Determine the (x, y) coordinate at the center of the cell enclosing the given text.  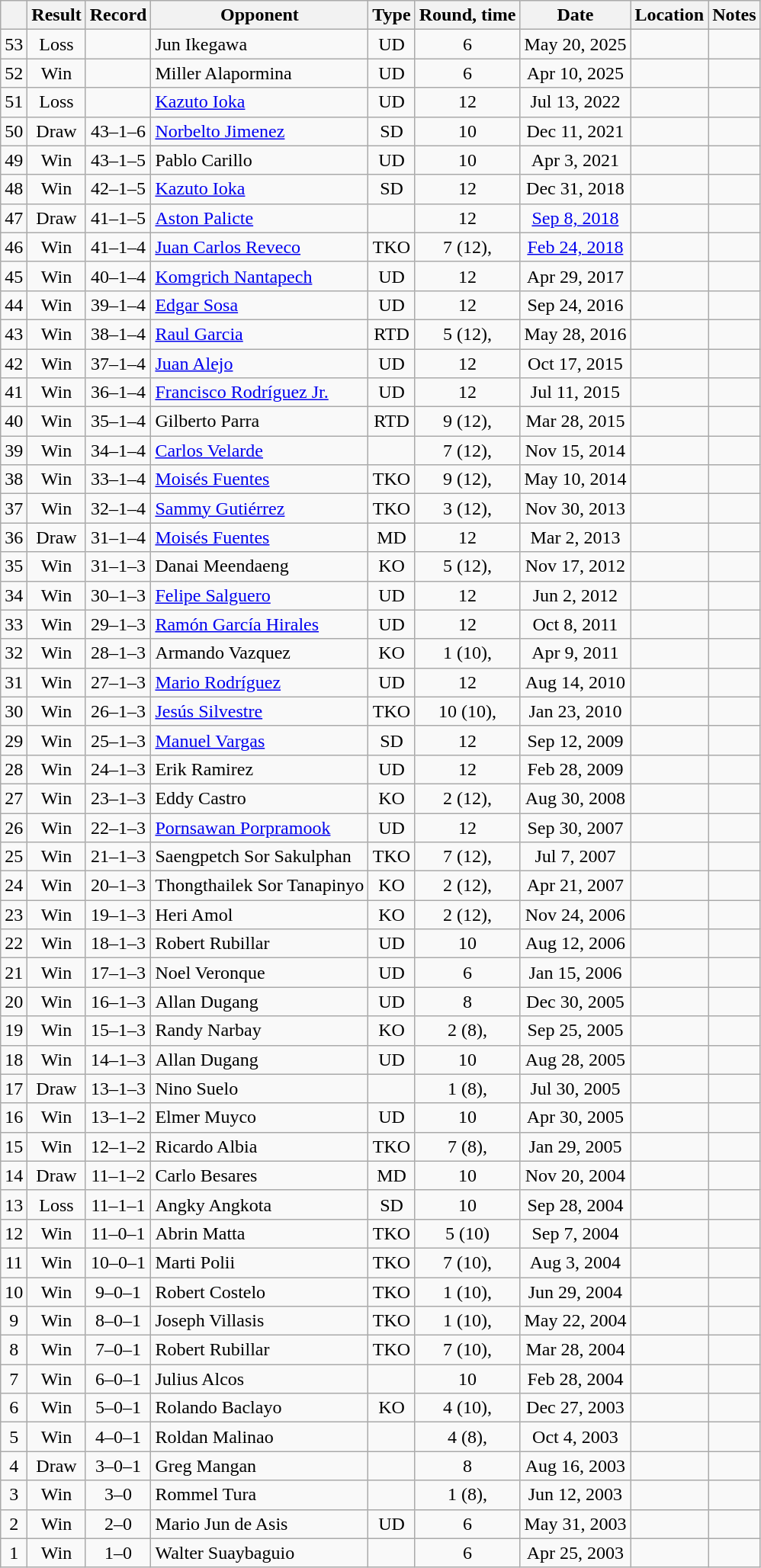
Elmer Muyco (259, 1117)
Aug 12, 2006 (575, 944)
May 28, 2016 (575, 334)
Jun Ikegawa (259, 44)
Heri Amol (259, 915)
Mario Rodríguez (259, 682)
May 10, 2014 (575, 479)
May 22, 2004 (575, 1321)
7–0–1 (118, 1350)
20 (14, 1002)
Oct 8, 2011 (575, 624)
38 (14, 479)
Nov 20, 2004 (575, 1175)
Sep 25, 2005 (575, 1031)
4 (14, 1466)
Nino Suelo (259, 1089)
Norbelto Jimenez (259, 131)
Date (575, 15)
36–1–4 (118, 393)
25 (14, 857)
17–1–3 (118, 973)
46 (14, 247)
Eddy Castro (259, 798)
Joseph Villasis (259, 1321)
Apr 29, 2017 (575, 276)
9–0–1 (118, 1292)
Mario Jun de Asis (259, 1524)
Result (56, 15)
13 (14, 1204)
Robert Costelo (259, 1292)
12–1–2 (118, 1146)
Jun 12, 2003 (575, 1495)
15 (14, 1146)
Round, time (467, 15)
Jul 7, 2007 (575, 857)
Carlos Velarde (259, 451)
Jul 30, 2005 (575, 1089)
3 (14, 1495)
Dec 11, 2021 (575, 131)
Oct 17, 2015 (575, 364)
Feb 28, 2004 (575, 1379)
11–1–1 (118, 1204)
33 (14, 624)
16 (14, 1117)
31–1–4 (118, 537)
23–1–3 (118, 798)
7 (14, 1379)
Pablo Carillo (259, 160)
Abrin Matta (259, 1233)
3 (12), (467, 508)
33–1–4 (118, 479)
5 (10) (467, 1233)
28–1–3 (118, 653)
Mar 2, 2013 (575, 537)
41–1–4 (118, 247)
44 (14, 305)
Apr 21, 2007 (575, 886)
49 (14, 160)
Angky Angkota (259, 1204)
16–1–3 (118, 1002)
Armando Vazquez (259, 653)
Juan Alejo (259, 364)
Aug 28, 2005 (575, 1060)
Jan 29, 2005 (575, 1146)
24–1–3 (118, 769)
Saengpetch Sor Sakulphan (259, 857)
19–1–3 (118, 915)
Danai Meendaeng (259, 566)
Jun 2, 2012 (575, 595)
3–0 (118, 1495)
22 (14, 944)
Pornsawan Porpramook (259, 827)
10–0–1 (118, 1262)
9 (14, 1321)
21–1–3 (118, 857)
Ramón García Hirales (259, 624)
8–0–1 (118, 1321)
37–1–4 (118, 364)
39–1–4 (118, 305)
Sep 8, 2018 (575, 218)
42–1–5 (118, 189)
Randy Narbay (259, 1031)
32 (14, 653)
Apr 25, 2003 (575, 1553)
13–1–2 (118, 1117)
40 (14, 422)
Felipe Salguero (259, 595)
43–1–6 (118, 131)
Apr 10, 2025 (575, 73)
41 (14, 393)
May 20, 2025 (575, 44)
52 (14, 73)
Jul 11, 2015 (575, 393)
51 (14, 102)
43–1–5 (118, 160)
Jesús Silvestre (259, 711)
Sep 7, 2004 (575, 1233)
Marti Polii (259, 1262)
Juan Carlos Reveco (259, 247)
30–1–3 (118, 595)
Francisco Rodríguez Jr. (259, 393)
2–0 (118, 1524)
18 (14, 1060)
Sep 24, 2016 (575, 305)
Ricardo Albia (259, 1146)
11–0–1 (118, 1233)
Erik Ramirez (259, 769)
27–1–3 (118, 682)
35 (14, 566)
Mar 28, 2004 (575, 1350)
1–0 (118, 1553)
Sep 30, 2007 (575, 827)
Apr 30, 2005 (575, 1117)
1 (14, 1553)
Greg Mangan (259, 1466)
Mar 28, 2015 (575, 422)
18–1–3 (118, 944)
Location (669, 15)
13–1–3 (118, 1089)
Jan 23, 2010 (575, 711)
Carlo Besares (259, 1175)
39 (14, 451)
15–1–3 (118, 1031)
Notes (734, 15)
Julius Alcos (259, 1379)
Oct 4, 2003 (575, 1437)
10 (10), (467, 711)
53 (14, 44)
Dec 30, 2005 (575, 1002)
14 (14, 1175)
Type (392, 15)
3–0–1 (118, 1466)
2 (8), (467, 1031)
Sammy Gutiérrez (259, 508)
6–0–1 (118, 1379)
28 (14, 769)
34–1–4 (118, 451)
Miller Alapormina (259, 73)
Rolando Baclayo (259, 1408)
11–1–2 (118, 1175)
Jul 13, 2022 (575, 102)
21 (14, 973)
30 (14, 711)
31 (14, 682)
34 (14, 595)
Raul Garcia (259, 334)
Walter Suaybaguio (259, 1553)
14–1–3 (118, 1060)
Feb 28, 2009 (575, 769)
Sep 12, 2009 (575, 740)
Nov 15, 2014 (575, 451)
Thongthailek Sor Tanapinyo (259, 886)
Record (118, 15)
Sep 28, 2004 (575, 1204)
7 (8), (467, 1146)
24 (14, 886)
40–1–4 (118, 276)
29 (14, 740)
May 31, 2003 (575, 1524)
35–1–4 (118, 422)
Apr 9, 2011 (575, 653)
25–1–3 (118, 740)
Jan 15, 2006 (575, 973)
27 (14, 798)
26 (14, 827)
17 (14, 1089)
Gilberto Parra (259, 422)
32–1–4 (118, 508)
36 (14, 537)
Manuel Vargas (259, 740)
Nov 30, 2013 (575, 508)
Komgrich Nantapech (259, 276)
2 (14, 1524)
5 (14, 1437)
4 (8), (467, 1437)
26–1–3 (118, 711)
38–1–4 (118, 334)
Aug 14, 2010 (575, 682)
Feb 24, 2018 (575, 247)
42 (14, 364)
Edgar Sosa (259, 305)
Aug 16, 2003 (575, 1466)
Apr 3, 2021 (575, 160)
5–0–1 (118, 1408)
Nov 17, 2012 (575, 566)
Rommel Tura (259, 1495)
41–1–5 (118, 218)
47 (14, 218)
20–1–3 (118, 886)
11 (14, 1262)
Aug 3, 2004 (575, 1262)
Aug 30, 2008 (575, 798)
37 (14, 508)
50 (14, 131)
Dec 27, 2003 (575, 1408)
31–1–3 (118, 566)
22–1–3 (118, 827)
23 (14, 915)
Opponent (259, 15)
45 (14, 276)
48 (14, 189)
29–1–3 (118, 624)
19 (14, 1031)
Aston Palicte (259, 218)
Roldan Malinao (259, 1437)
4 (10), (467, 1408)
4–0–1 (118, 1437)
Jun 29, 2004 (575, 1292)
Nov 24, 2006 (575, 915)
Noel Veronque (259, 973)
43 (14, 334)
Dec 31, 2018 (575, 189)
